Find where the given text appears and provide that cell's center as [X, Y] coordinate. 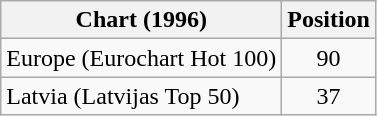
90 [329, 58]
37 [329, 96]
Latvia (Latvijas Top 50) [142, 96]
Position [329, 20]
Europe (Eurochart Hot 100) [142, 58]
Chart (1996) [142, 20]
